From the cell containing the given text, extract its center point as (X, Y) coordinate. 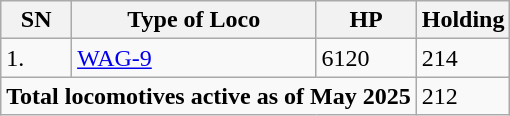
214 (463, 58)
6120 (366, 58)
HP (366, 20)
212 (463, 96)
Total locomotives active as of May 2025 (208, 96)
WAG-9 (194, 58)
1. (36, 58)
SN (36, 20)
Holding (463, 20)
Type of Loco (194, 20)
